Output the (X, Y) coordinate of the center of the cell containing the given text.  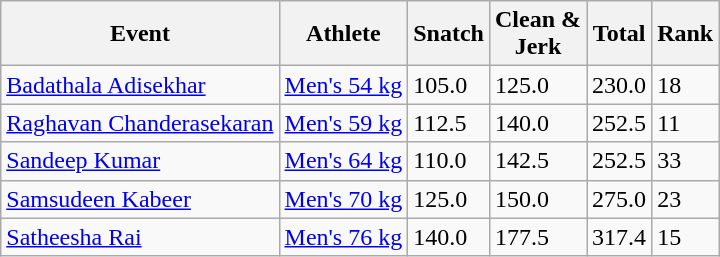
Athlete (344, 34)
112.5 (449, 123)
11 (686, 123)
Sandeep Kumar (140, 161)
15 (686, 237)
Men's 59 kg (344, 123)
Men's 70 kg (344, 199)
Men's 76 kg (344, 237)
110.0 (449, 161)
Total (620, 34)
33 (686, 161)
105.0 (449, 85)
Raghavan Chanderasekaran (140, 123)
Clean &Jerk (538, 34)
Event (140, 34)
Men's 64 kg (344, 161)
Snatch (449, 34)
18 (686, 85)
177.5 (538, 237)
142.5 (538, 161)
230.0 (620, 85)
275.0 (620, 199)
Samsudeen Kabeer (140, 199)
317.4 (620, 237)
Men's 54 kg (344, 85)
Satheesha Rai (140, 237)
150.0 (538, 199)
Badathala Adisekhar (140, 85)
Rank (686, 34)
23 (686, 199)
